Capture the cell that displays the provided text and extract its [x, y] central coordinate. 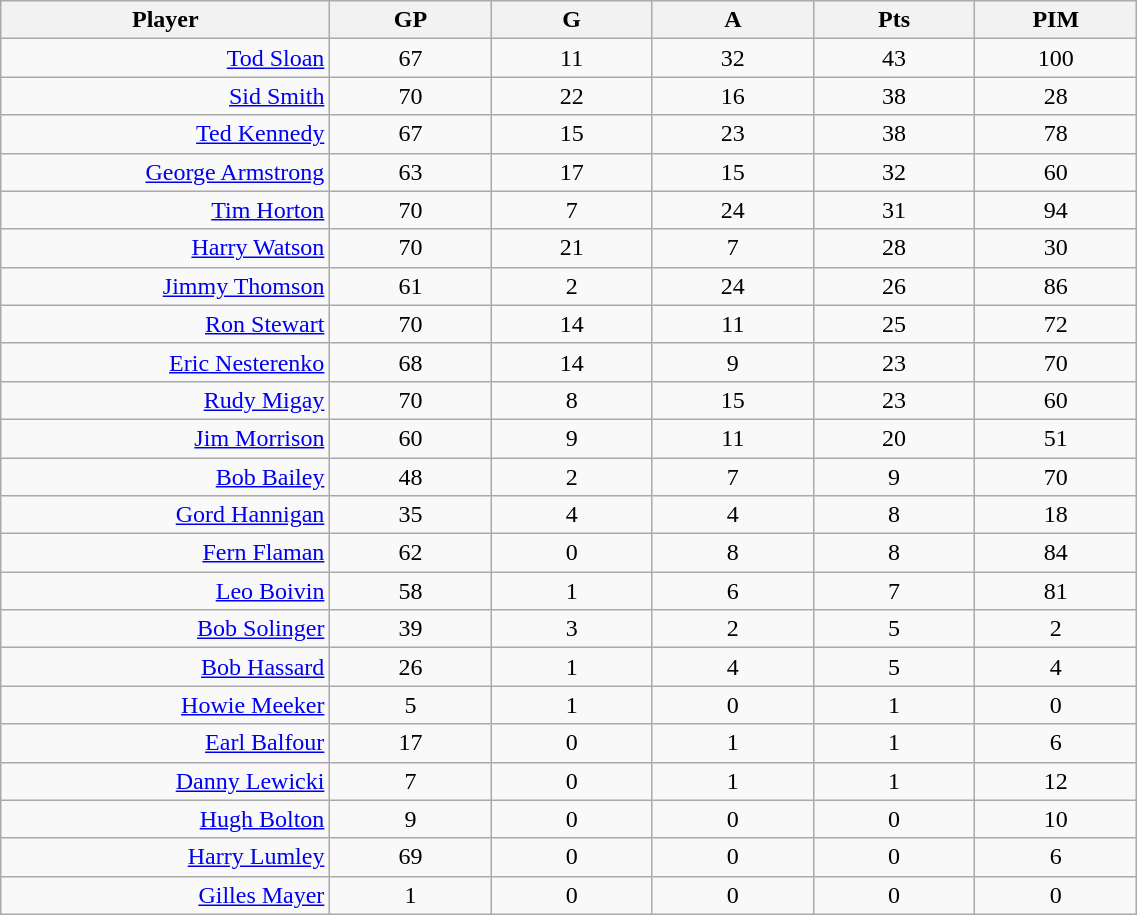
George Armstrong [166, 172]
84 [1056, 553]
18 [1056, 515]
Ron Stewart [166, 324]
Pts [894, 20]
12 [1056, 781]
Ted Kennedy [166, 134]
21 [572, 248]
Hugh Bolton [166, 819]
48 [410, 477]
51 [1056, 438]
86 [1056, 286]
Harry Watson [166, 248]
Harry Lumley [166, 857]
GP [410, 20]
61 [410, 286]
Tim Horton [166, 210]
81 [1056, 591]
Fern Flaman [166, 553]
Earl Balfour [166, 743]
Bob Bailey [166, 477]
10 [1056, 819]
94 [1056, 210]
A [732, 20]
25 [894, 324]
43 [894, 58]
20 [894, 438]
35 [410, 515]
22 [572, 96]
63 [410, 172]
58 [410, 591]
Rudy Migay [166, 400]
Howie Meeker [166, 705]
100 [1056, 58]
Jim Morrison [166, 438]
30 [1056, 248]
Gilles Mayer [166, 895]
Danny Lewicki [166, 781]
31 [894, 210]
G [572, 20]
16 [732, 96]
Jimmy Thomson [166, 286]
69 [410, 857]
78 [1056, 134]
3 [572, 629]
68 [410, 362]
PIM [1056, 20]
Gord Hannigan [166, 515]
Bob Hassard [166, 667]
Leo Boivin [166, 591]
Bob Solinger [166, 629]
Tod Sloan [166, 58]
Sid Smith [166, 96]
Eric Nesterenko [166, 362]
Player [166, 20]
72 [1056, 324]
39 [410, 629]
62 [410, 553]
